Extract the [x, y] coordinate from the center of the cell holding the provided text.  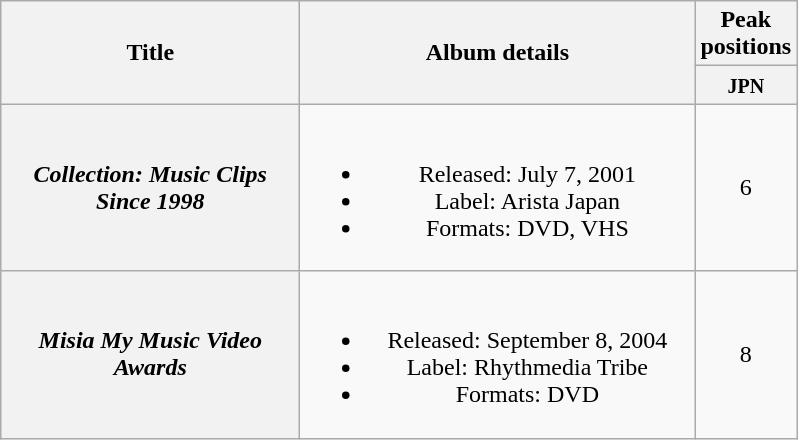
Album details [498, 52]
JPN [746, 85]
Released: July 7, 2001Label: Arista JapanFormats: DVD, VHS [498, 188]
6 [746, 188]
Collection: Music Clips Since 1998 [150, 188]
Released: September 8, 2004Label: Rhythmedia TribeFormats: DVD [498, 354]
Title [150, 52]
8 [746, 354]
Peak positions [746, 34]
Misia My Music Video Awards [150, 354]
